Search for the cell housing the specified text and yield its [X, Y] center coordinate. 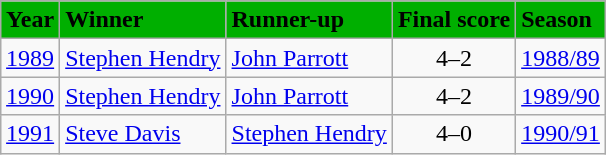
1990 [30, 96]
Steve Davis [143, 134]
1991 [30, 134]
Season [561, 20]
1990/91 [561, 134]
1989/90 [561, 96]
4–0 [454, 134]
Year [30, 20]
1988/89 [561, 58]
1989 [30, 58]
Runner-up [309, 20]
Final score [454, 20]
Winner [143, 20]
